Search for the cell housing the specified text and yield its [X, Y] center coordinate. 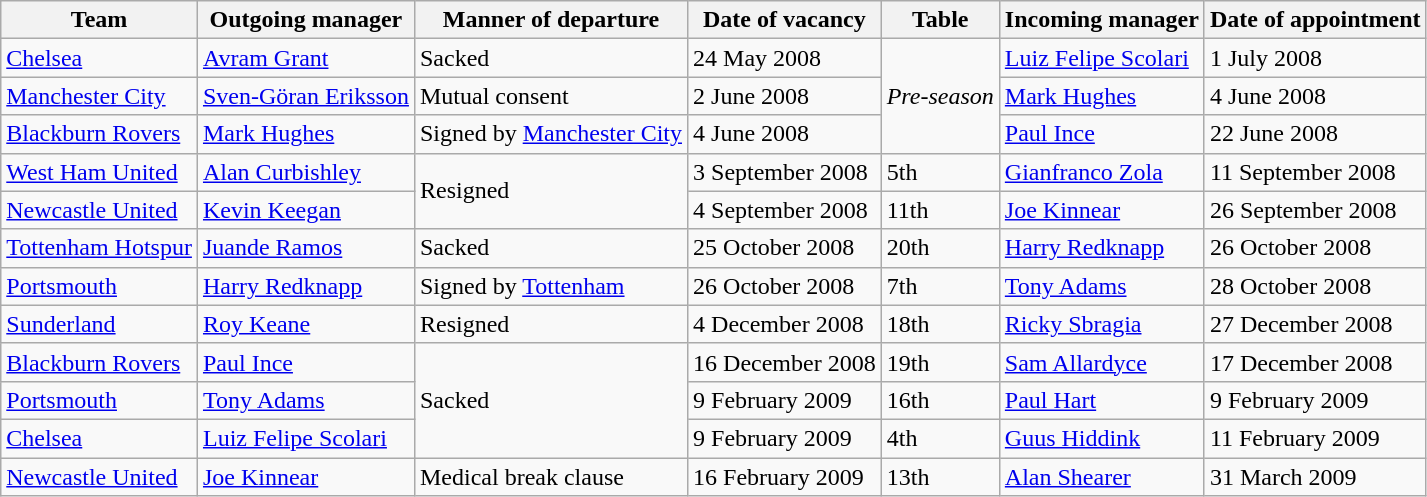
Outgoing manager [306, 20]
Mutual consent [550, 96]
Signed by Manchester City [550, 134]
27 December 2008 [1315, 324]
Juande Ramos [306, 248]
31 March 2009 [1315, 477]
Avram Grant [306, 58]
Guus Hiddink [1102, 438]
Pre-season [940, 96]
Date of appointment [1315, 20]
Date of vacancy [785, 20]
4 September 2008 [785, 210]
Table [940, 20]
11 September 2008 [1315, 172]
1 July 2008 [1315, 58]
24 May 2008 [785, 58]
Alan Curbishley [306, 172]
Roy Keane [306, 324]
16 December 2008 [785, 362]
4 December 2008 [785, 324]
22 June 2008 [1315, 134]
13th [940, 477]
7th [940, 286]
Paul Hart [1102, 400]
16 February 2009 [785, 477]
Incoming manager [1102, 20]
Alan Shearer [1102, 477]
28 October 2008 [1315, 286]
Signed by Tottenham [550, 286]
18th [940, 324]
Sam Allardyce [1102, 362]
Kevin Keegan [306, 210]
Sven-Göran Eriksson [306, 96]
Gianfranco Zola [1102, 172]
Manner of departure [550, 20]
4th [940, 438]
11 February 2009 [1315, 438]
Ricky Sbragia [1102, 324]
11th [940, 210]
West Ham United [100, 172]
Sunderland [100, 324]
Medical break clause [550, 477]
3 September 2008 [785, 172]
5th [940, 172]
Team [100, 20]
Tottenham Hotspur [100, 248]
26 September 2008 [1315, 210]
16th [940, 400]
17 December 2008 [1315, 362]
25 October 2008 [785, 248]
19th [940, 362]
20th [940, 248]
2 June 2008 [785, 96]
Manchester City [100, 96]
